Extract the [x, y] coordinate from the center of the cell holding the provided text.  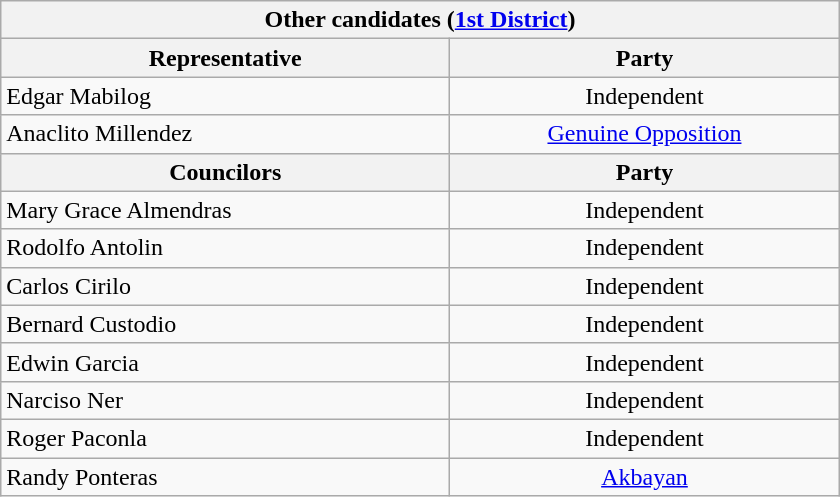
Genuine Opposition [645, 134]
Anaclito Millendez [226, 134]
Randy Ponteras [226, 477]
Edwin Garcia [226, 362]
Rodolfo Antolin [226, 248]
Narciso Ner [226, 400]
Other candidates (1st District) [420, 20]
Bernard Custodio [226, 324]
Edgar Mabilog [226, 96]
Representative [226, 58]
Carlos Cirilo [226, 286]
Councilors [226, 172]
Mary Grace Almendras [226, 210]
Akbayan [645, 477]
Roger Paconla [226, 438]
